Return the [x, y] coordinate for the center point of the cell that contains the specified text.  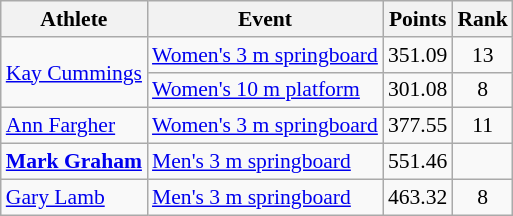
Gary Lamb [74, 197]
Event [265, 19]
377.55 [418, 126]
Ann Fargher [74, 126]
551.46 [418, 162]
Athlete [74, 19]
351.09 [418, 55]
463.32 [418, 197]
Points [418, 19]
Women's 10 m platform [265, 90]
Rank [482, 19]
301.08 [418, 90]
Kay Cummings [74, 72]
13 [482, 55]
11 [482, 126]
Mark Graham [74, 162]
